Output the [x, y] coordinate of the center of the cell containing the given text.  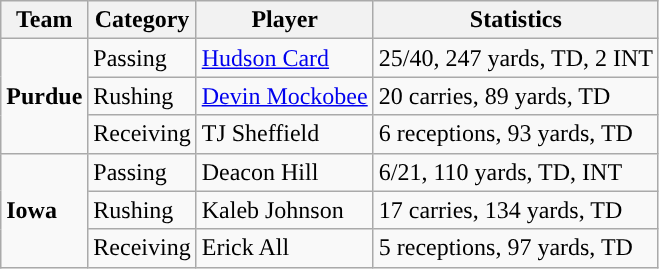
Team [44, 20]
Hudson Card [284, 58]
Purdue [44, 96]
6 receptions, 93 yards, TD [516, 134]
Erick All [284, 248]
Statistics [516, 20]
TJ Sheffield [284, 134]
17 carries, 134 yards, TD [516, 210]
Player [284, 20]
Deacon Hill [284, 172]
5 receptions, 97 yards, TD [516, 248]
Iowa [44, 210]
Devin Mockobee [284, 96]
6/21, 110 yards, TD, INT [516, 172]
Kaleb Johnson [284, 210]
20 carries, 89 yards, TD [516, 96]
Category [142, 20]
25/40, 247 yards, TD, 2 INT [516, 58]
